Search for the cell housing the specified text and yield its (x, y) center coordinate. 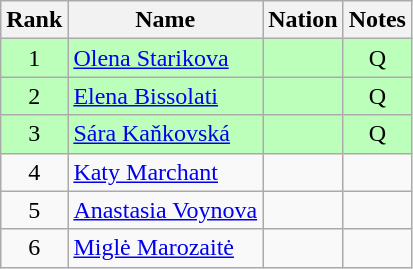
Name (166, 20)
4 (34, 172)
Anastasia Voynova (166, 210)
Notes (377, 20)
Elena Bissolati (166, 96)
1 (34, 58)
Sára Kaňkovská (166, 134)
3 (34, 134)
5 (34, 210)
Miglė Marozaitė (166, 248)
Rank (34, 20)
6 (34, 248)
Nation (303, 20)
2 (34, 96)
Katy Marchant (166, 172)
Olena Starikova (166, 58)
